For the text-containing cell, return its midpoint in [x, y] coordinate format. 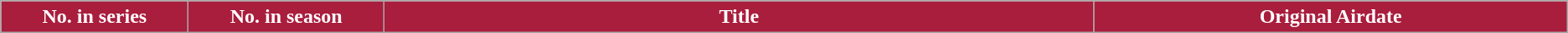
Title [739, 17]
No. in series [95, 17]
Original Airdate [1330, 17]
No. in season [286, 17]
